Capture the cell that displays the provided text and extract its (X, Y) central coordinate. 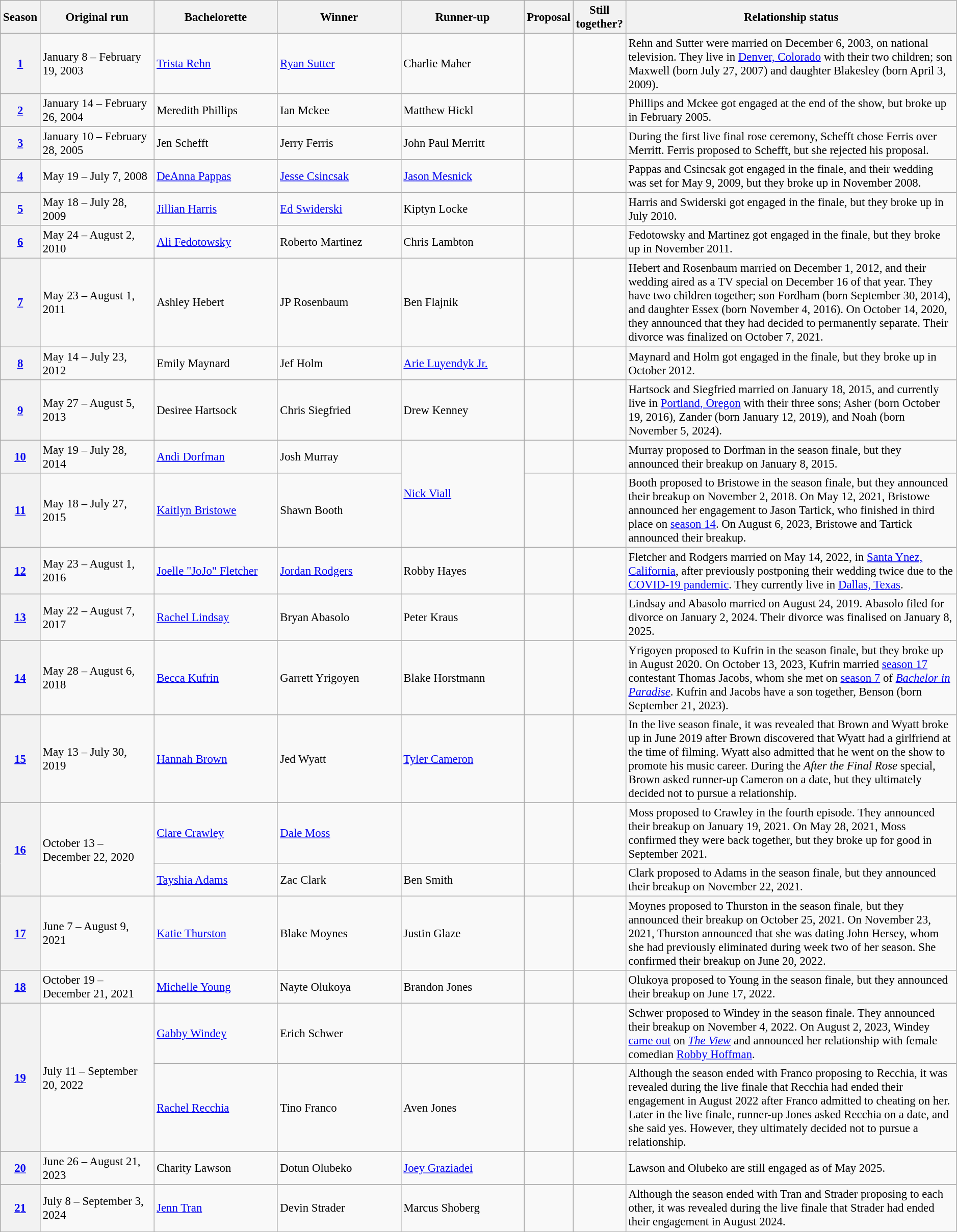
16 (20, 850)
Winner (339, 17)
Dale Moss (339, 833)
8 (20, 363)
18 (20, 987)
DeAnna Pappas (216, 176)
15 (20, 759)
Murray proposed to Dorfman in the season finale, but they announced their breakup on January 8, 2015. (791, 457)
Joey Graziadei (462, 1169)
January 14 – February 26, 2004 (97, 110)
Jillian Harris (216, 209)
3 (20, 144)
Brandon Jones (462, 987)
May 24 – August 2, 2010 (97, 242)
Rachel Recchia (216, 1108)
17 (20, 934)
May 28 – August 6, 2018 (97, 678)
Meredith Phillips (216, 110)
Robby Hayes (462, 571)
May 22 – August 7, 2017 (97, 618)
Charlie Maher (462, 64)
Clark proposed to Adams in the season finale, but they announced their breakup on November 22, 2021. (791, 880)
2 (20, 110)
Garrett Yrigoyen (339, 678)
Ashley Hebert (216, 303)
Jed Wyatt (339, 759)
Peter Kraus (462, 618)
Bachelorette (216, 17)
11 (20, 510)
13 (20, 618)
Desiree Hartsock (216, 410)
Olukoya proposed to Young in the season finale, but they announced their breakup on June 17, 2022. (791, 987)
Still together? (600, 17)
Katie Thurston (216, 934)
Tayshia Adams (216, 880)
May 14 – July 23, 2012 (97, 363)
6 (20, 242)
Blake Moynes (339, 934)
May 13 – July 30, 2019 (97, 759)
Harris and Swiderski got engaged in the finale, but they broke up in July 2010. (791, 209)
July 8 – September 3, 2024 (97, 1209)
During the first live final rose ceremony, Schefft chose Ferris over Merritt. Ferris proposed to Schefft, but she rejected his proposal. (791, 144)
May 18 – July 27, 2015 (97, 510)
Michelle Young (216, 987)
Kiptyn Locke (462, 209)
4 (20, 176)
JP Rosenbaum (339, 303)
Season (20, 17)
Erich Schwer (339, 1034)
Jesse Csincsak (339, 176)
Clare Crawley (216, 833)
1 (20, 64)
12 (20, 571)
Maynard and Holm got engaged in the finale, but they broke up in October 2012. (791, 363)
10 (20, 457)
20 (20, 1169)
Jerry Ferris (339, 144)
Jordan Rodgers (339, 571)
Bryan Abasolo (339, 618)
Tyler Cameron (462, 759)
Original run (97, 17)
Trista Rehn (216, 64)
Hannah Brown (216, 759)
May 19 – July 7, 2008 (97, 176)
Gabby Windey (216, 1034)
Ed Swiderski (339, 209)
Relationship status (791, 17)
May 23 – August 1, 2016 (97, 571)
14 (20, 678)
7 (20, 303)
Rachel Lindsay (216, 618)
John Paul Merritt (462, 144)
Fedotowsky and Martinez got engaged in the finale, but they broke up in November 2011. (791, 242)
Runner-up (462, 17)
Jen Schefft (216, 144)
October 13 – December 22, 2020 (97, 850)
Ben Smith (462, 880)
Lawson and Olubeko are still engaged as of May 2025. (791, 1169)
Devin Strader (339, 1209)
Ryan Sutter (339, 64)
July 11 – September 20, 2022 (97, 1078)
May 18 – July 28, 2009 (97, 209)
June 26 – August 21, 2023 (97, 1169)
June 7 – August 9, 2021 (97, 934)
Chris Siegfried (339, 410)
Blake Horstmann (462, 678)
Jef Holm (339, 363)
Emily Maynard (216, 363)
May 23 – August 1, 2011 (97, 303)
Phillips and Mckee got engaged at the end of the show, but broke up in February 2005. (791, 110)
Matthew Hickl (462, 110)
Drew Kenney (462, 410)
Arie Luyendyk Jr. (462, 363)
Ali Fedotowsky (216, 242)
May 27 – August 5, 2013 (97, 410)
Nick Viall (462, 494)
Jenn Tran (216, 1209)
January 10 – February 28, 2005 (97, 144)
January 8 – February 19, 2003 (97, 64)
Justin Glaze (462, 934)
9 (20, 410)
Pappas and Csincsak got engaged in the finale, and their wedding was set for May 9, 2009, but they broke up in November 2008. (791, 176)
Dotun Olubeko (339, 1169)
Jason Mesnick (462, 176)
Shawn Booth (339, 510)
Lindsay and Abasolo married on August 24, 2019. Abasolo filed for divorce on January 2, 2024. Their divorce was finalised on January 8, 2025. (791, 618)
Andi Dorfman (216, 457)
May 19 – July 28, 2014 (97, 457)
21 (20, 1209)
Charity Lawson (216, 1169)
Kaitlyn Bristowe (216, 510)
Proposal (549, 17)
October 19 – December 21, 2021 (97, 987)
Josh Murray (339, 457)
Marcus Shoberg (462, 1209)
5 (20, 209)
Nayte Olukoya (339, 987)
Joelle "JoJo" Fletcher (216, 571)
Zac Clark (339, 880)
Tino Franco (339, 1108)
Ben Flajnik (462, 303)
Roberto Martinez (339, 242)
19 (20, 1078)
Chris Lambton (462, 242)
Ian Mckee (339, 110)
Becca Kufrin (216, 678)
Aven Jones (462, 1108)
